Find where the given text appears and provide that cell's center as [X, Y] coordinate. 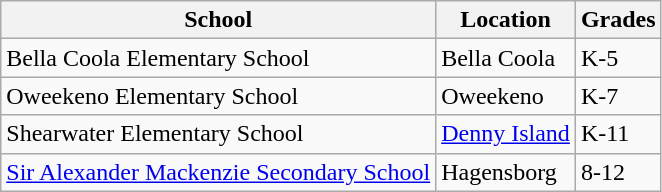
Denny Island [506, 134]
K-5 [618, 58]
Shearwater Elementary School [218, 134]
Bella Coola [506, 58]
Oweekeno Elementary School [218, 96]
K-11 [618, 134]
Hagensborg [506, 172]
K-7 [618, 96]
Oweekeno [506, 96]
Sir Alexander Mackenzie Secondary School [218, 172]
School [218, 20]
Bella Coola Elementary School [218, 58]
8-12 [618, 172]
Location [506, 20]
Grades [618, 20]
